Provide the (X, Y) coordinate of the cell's center where the given text is located.  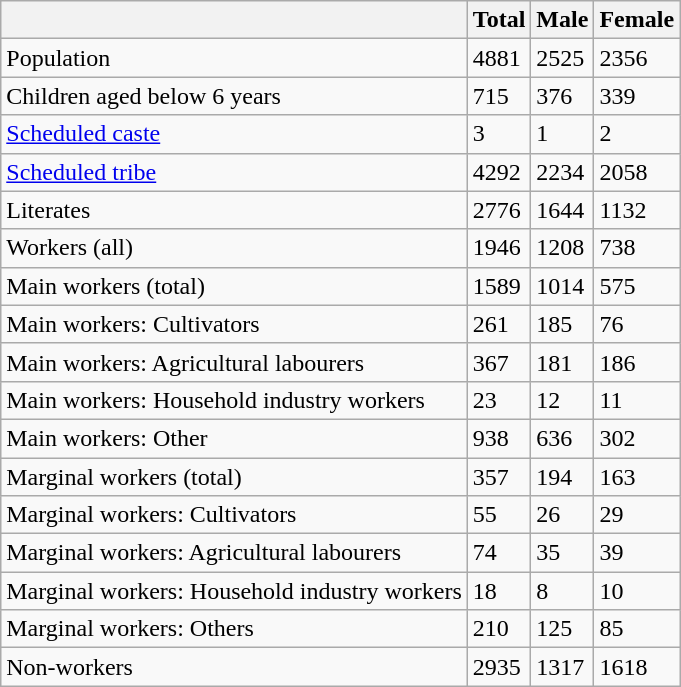
715 (499, 96)
4881 (499, 58)
85 (637, 629)
Male (562, 20)
Total (499, 20)
Marginal workers (total) (234, 477)
181 (562, 362)
35 (562, 553)
1132 (637, 210)
Main workers: Cultivators (234, 324)
210 (499, 629)
Main workers (total) (234, 286)
575 (637, 286)
29 (637, 515)
938 (499, 438)
39 (637, 553)
186 (637, 362)
Literates (234, 210)
Marginal workers: Agricultural labourers (234, 553)
Main workers: Other (234, 438)
Population (234, 58)
185 (562, 324)
Non-workers (234, 667)
2058 (637, 172)
26 (562, 515)
Scheduled caste (234, 134)
2356 (637, 58)
8 (562, 591)
125 (562, 629)
4292 (499, 172)
Scheduled tribe (234, 172)
Main workers: Household industry workers (234, 400)
1208 (562, 248)
1589 (499, 286)
1 (562, 134)
Marginal workers: Cultivators (234, 515)
2234 (562, 172)
2525 (562, 58)
194 (562, 477)
339 (637, 96)
10 (637, 591)
302 (637, 438)
2776 (499, 210)
12 (562, 400)
Children aged below 6 years (234, 96)
11 (637, 400)
Main workers: Agricultural labourers (234, 362)
Workers (all) (234, 248)
Marginal workers: Others (234, 629)
1644 (562, 210)
Female (637, 20)
367 (499, 362)
2935 (499, 667)
1946 (499, 248)
1618 (637, 667)
357 (499, 477)
18 (499, 591)
1317 (562, 667)
738 (637, 248)
163 (637, 477)
261 (499, 324)
55 (499, 515)
74 (499, 553)
Marginal workers: Household industry workers (234, 591)
636 (562, 438)
376 (562, 96)
2 (637, 134)
76 (637, 324)
1014 (562, 286)
23 (499, 400)
3 (499, 134)
